Return [X, Y] of the center of cell containing provided text 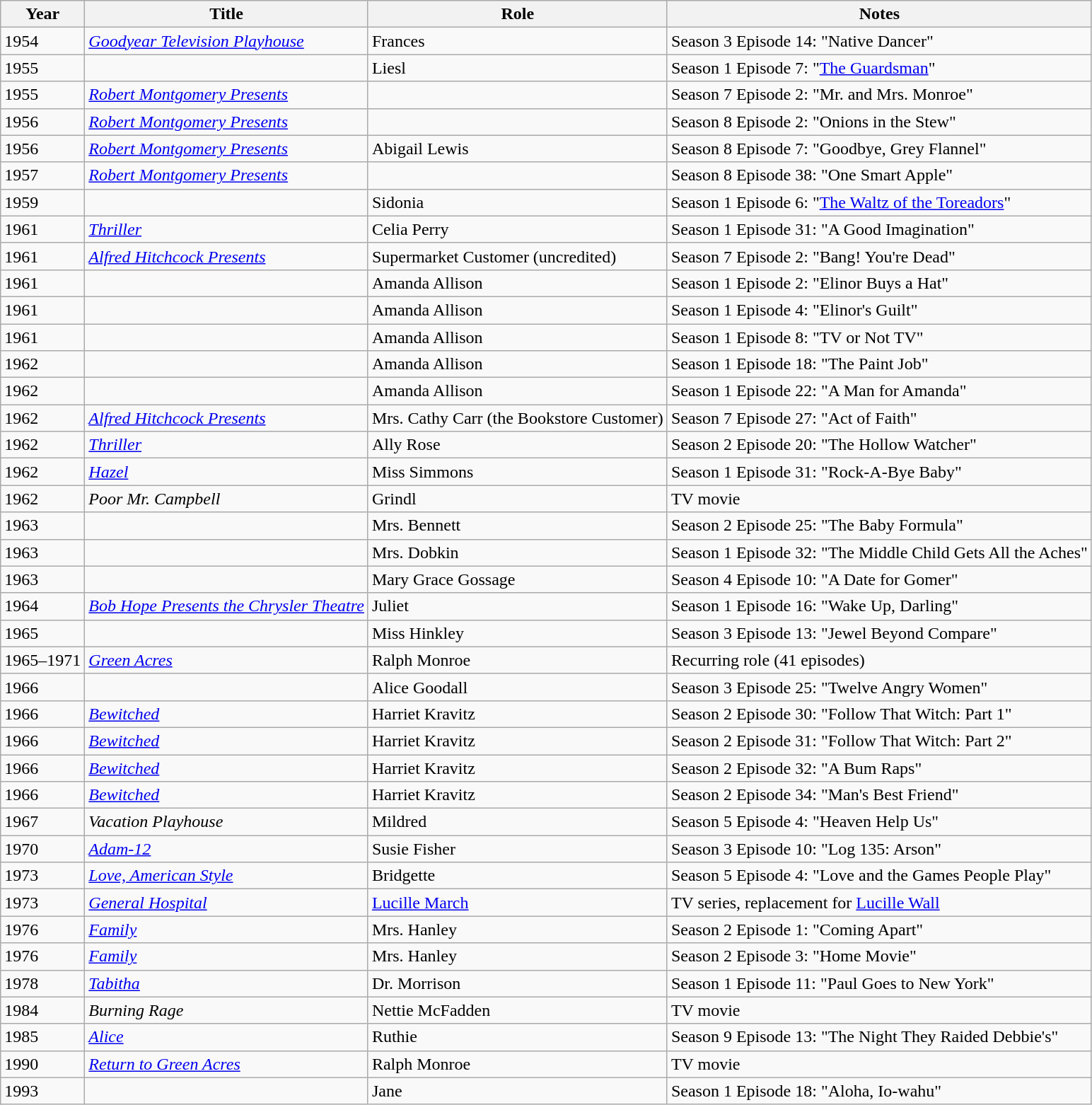
Hazel [226, 472]
Title [226, 14]
Nettie McFadden [518, 1010]
Season 5 Episode 4: "Love and the Games People Play" [879, 876]
1965–1971 [42, 660]
Adam-12 [226, 849]
Season 1 Episode 18: "The Paint Job" [879, 364]
Supermarket Customer (uncredited) [518, 256]
Grindl [518, 499]
Season 2 Episode 34: "Man's Best Friend" [879, 795]
Season 8 Episode 7: "Goodbye, Grey Flannel" [879, 149]
Bridgette [518, 876]
Ally Rose [518, 445]
Season 2 Episode 25: "The Baby Formula" [879, 526]
Season 3 Episode 14: "Native Dancer" [879, 41]
Season 1 Episode 16: "Wake Up, Darling" [879, 606]
Year [42, 14]
Liesl [518, 68]
Season 2 Episode 3: "Home Movie" [879, 956]
Miss Hinkley [518, 633]
Mrs. Dobkin [518, 552]
Season 3 Episode 13: "Jewel Beyond Compare" [879, 633]
1990 [42, 1064]
Green Acres [226, 660]
Season 1 Episode 32: "The Middle Child Gets All the Aches" [879, 552]
Lucille March [518, 903]
1954 [42, 41]
Goodyear Television Playhouse [226, 41]
Season 2 Episode 31: "Follow That Witch: Part 2" [879, 741]
Season 8 Episode 38: "One Smart Apple" [879, 175]
Season 1 Episode 11: "Paul Goes to New York" [879, 983]
Burning Rage [226, 1010]
Season 7 Episode 2: "Mr. and Mrs. Monroe" [879, 95]
Abigail Lewis [518, 149]
Season 2 Episode 20: "The Hollow Watcher" [879, 445]
Season 2 Episode 30: "Follow That Witch: Part 1" [879, 714]
Mrs. Bennett [518, 526]
Return to Green Acres [226, 1064]
Tabitha [226, 983]
Jane [518, 1091]
1984 [42, 1010]
Mildred [518, 822]
Season 1 Episode 22: "A Man for Amanda" [879, 391]
Season 1 Episode 8: "TV or Not TV" [879, 337]
Juliet [518, 606]
Ruthie [518, 1037]
Recurring role (41 episodes) [879, 660]
Bob Hope Presents the Chrysler Theatre [226, 606]
Alice Goodall [518, 687]
Miss Simmons [518, 472]
General Hospital [226, 903]
Season 8 Episode 2: "Onions in the Stew" [879, 122]
1985 [42, 1037]
Poor Mr. Campbell [226, 499]
1957 [42, 175]
Alice [226, 1037]
Season 1 Episode 7: "The Guardsman" [879, 68]
Frances [518, 41]
Love, American Style [226, 876]
Season 1 Episode 6: "The Waltz of the Toreadors" [879, 202]
1993 [42, 1091]
Notes [879, 14]
1967 [42, 822]
1965 [42, 633]
Season 2 Episode 32: "A Bum Raps" [879, 768]
Season 1 Episode 31: "Rock-A-Bye Baby" [879, 472]
Season 9 Episode 13: "The Night They Raided Debbie's" [879, 1037]
Season 1 Episode 4: "Elinor's Guilt" [879, 310]
Mary Grace Gossage [518, 579]
Susie Fisher [518, 849]
1964 [42, 606]
Season 1 Episode 2: "Elinor Buys a Hat" [879, 283]
1970 [42, 849]
Season 7 Episode 2: "Bang! You're Dead" [879, 256]
TV series, replacement for Lucille Wall [879, 903]
Celia Perry [518, 229]
Mrs. Cathy Carr (the Bookstore Customer) [518, 418]
Season 7 Episode 27: "Act of Faith" [879, 418]
Season 1 Episode 18: "Aloha, Io-wahu" [879, 1091]
Season 4 Episode 10: "A Date for Gomer" [879, 579]
Dr. Morrison [518, 983]
Season 3 Episode 10: "Log 135: Arson" [879, 849]
Role [518, 14]
Sidonia [518, 202]
1978 [42, 983]
Season 3 Episode 25: "Twelve Angry Women" [879, 687]
1959 [42, 202]
Season 2 Episode 1: "Coming Apart" [879, 930]
Vacation Playhouse [226, 822]
Season 1 Episode 31: "A Good Imagination" [879, 229]
Season 5 Episode 4: "Heaven Help Us" [879, 822]
